Detect which cell encompasses the target text, then output its [x, y] center coordinate. 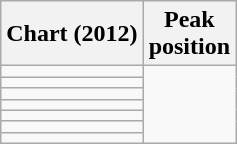
Peakposition [189, 34]
Chart (2012) [72, 34]
